For the text-containing cell, return its midpoint in (X, Y) coordinate format. 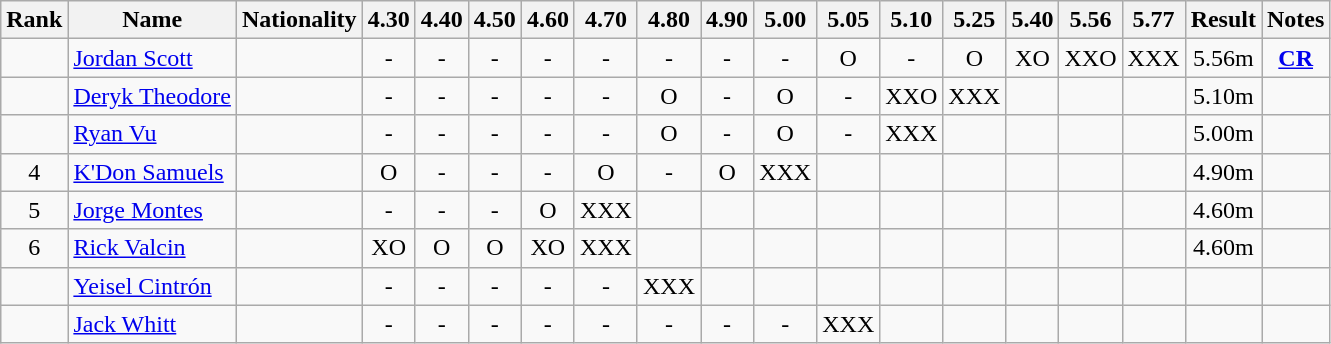
4.30 (388, 20)
5.00m (1223, 134)
4.50 (494, 20)
Yeisel Cintrón (152, 286)
Name (152, 20)
5.00 (786, 20)
Rank (34, 20)
Notes (1296, 20)
4.60 (548, 20)
5.10 (912, 20)
4.80 (668, 20)
6 (34, 248)
5 (34, 210)
Rick Valcin (152, 248)
Deryk Theodore (152, 96)
Nationality (299, 20)
K'Don Samuels (152, 172)
5.56 (1090, 20)
4.90m (1223, 172)
Jordan Scott (152, 58)
Ryan Vu (152, 134)
5.56m (1223, 58)
4.90 (728, 20)
Jorge Montes (152, 210)
Jack Whitt (152, 324)
5.05 (848, 20)
4.70 (606, 20)
5.77 (1154, 20)
4.40 (442, 20)
5.10m (1223, 96)
5.40 (1032, 20)
CR (1296, 58)
5.25 (974, 20)
Result (1223, 20)
4 (34, 172)
